Extract the [x, y] coordinate from the center of the cell holding the provided text.  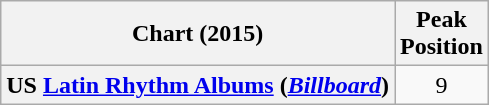
Chart (2015) [198, 34]
9 [442, 85]
Peak Position [442, 34]
US Latin Rhythm Albums (Billboard) [198, 85]
